Find where the given text appears and provide that cell's center as [x, y] coordinate. 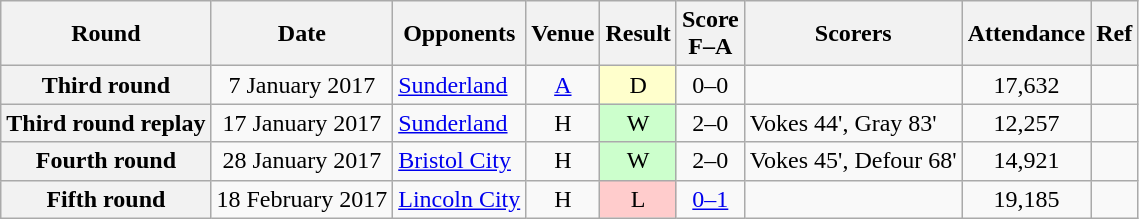
D [638, 85]
Result [638, 34]
Vokes 45', Defour 68' [853, 161]
ScoreF–A [710, 34]
Vokes 44', Gray 83' [853, 123]
Scorers [853, 34]
Date [302, 34]
Third round replay [106, 123]
0–1 [710, 199]
Lincoln City [460, 199]
Venue [563, 34]
A [563, 85]
Fourth round [106, 161]
18 February 2017 [302, 199]
Opponents [460, 34]
14,921 [1026, 161]
17 January 2017 [302, 123]
7 January 2017 [302, 85]
19,185 [1026, 199]
Attendance [1026, 34]
17,632 [1026, 85]
12,257 [1026, 123]
Bristol City [460, 161]
Fifth round [106, 199]
Round [106, 34]
28 January 2017 [302, 161]
0–0 [710, 85]
L [638, 199]
Third round [106, 85]
Ref [1114, 34]
